Search for the cell housing the specified text and yield its (x, y) center coordinate. 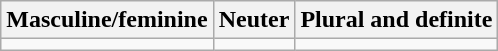
Neuter (254, 20)
Masculine/feminine (107, 20)
Plural and definite (396, 20)
